Return (X, Y) of the center of cell containing provided text 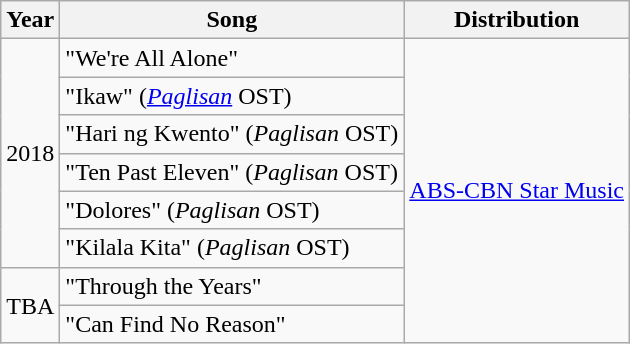
Distribution (517, 20)
TBA (30, 305)
ABS-CBN Star Music (517, 191)
"Ikaw" (Paglisan OST) (232, 96)
"Through the Years" (232, 286)
Song (232, 20)
"We're All Alone" (232, 58)
"Hari ng Kwento" (Paglisan OST) (232, 134)
2018 (30, 153)
"Ten Past Eleven" (Paglisan OST) (232, 172)
"Kilala Kita" (Paglisan OST) (232, 248)
Year (30, 20)
"Dolores" (Paglisan OST) (232, 210)
"Can Find No Reason" (232, 324)
